Extract the (X, Y) coordinate from the center of the cell holding the provided text.  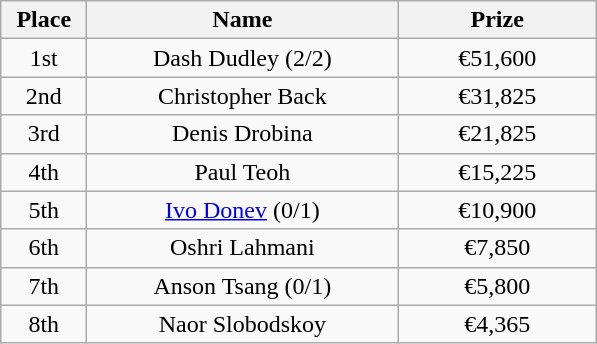
Ivo Donev (0/1) (242, 210)
Naor Slobodskoy (242, 324)
Denis Drobina (242, 134)
1st (44, 58)
7th (44, 286)
3rd (44, 134)
Dash Dudley (2/2) (242, 58)
Anson Tsang (0/1) (242, 286)
2nd (44, 96)
Christopher Back (242, 96)
Paul Teoh (242, 172)
€4,365 (498, 324)
€31,825 (498, 96)
€7,850 (498, 248)
8th (44, 324)
€10,900 (498, 210)
Name (242, 20)
€15,225 (498, 172)
Place (44, 20)
Prize (498, 20)
Oshri Lahmani (242, 248)
€21,825 (498, 134)
4th (44, 172)
5th (44, 210)
€51,600 (498, 58)
6th (44, 248)
€5,800 (498, 286)
